Pinpoint the cell where the given text exists, returning its [X, Y] midpoint coordinate. 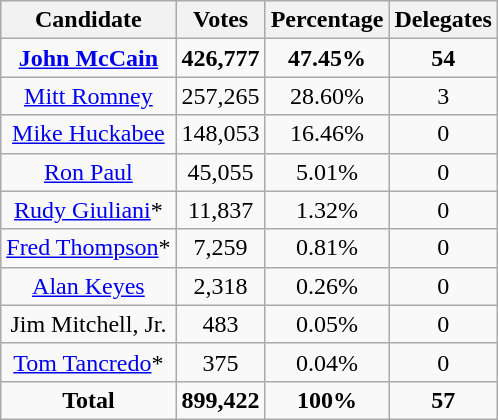
Percentage [327, 20]
47.45% [327, 58]
Tom Tancredo* [88, 362]
375 [220, 362]
Alan Keyes [88, 286]
16.46% [327, 134]
0.26% [327, 286]
54 [443, 58]
Candidate [88, 20]
3 [443, 96]
28.60% [327, 96]
899,422 [220, 400]
John McCain [88, 58]
Total [88, 400]
100% [327, 400]
2,318 [220, 286]
57 [443, 400]
426,777 [220, 58]
257,265 [220, 96]
0.81% [327, 248]
Votes [220, 20]
Jim Mitchell, Jr. [88, 324]
Mitt Romney [88, 96]
Delegates [443, 20]
483 [220, 324]
0.04% [327, 362]
0.05% [327, 324]
45,055 [220, 172]
1.32% [327, 210]
Mike Huckabee [88, 134]
11,837 [220, 210]
Ron Paul [88, 172]
7,259 [220, 248]
Rudy Giuliani* [88, 210]
148,053 [220, 134]
5.01% [327, 172]
Fred Thompson* [88, 248]
